Detect which cell encompasses the target text, then output its (X, Y) center coordinate. 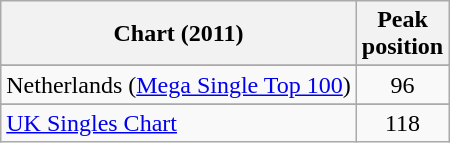
Chart (2011) (179, 34)
UK Singles Chart (179, 123)
118 (402, 123)
96 (402, 85)
Peakposition (402, 34)
Netherlands (Mega Single Top 100) (179, 85)
